Find where the given text appears and provide that cell's center as (X, Y) coordinate. 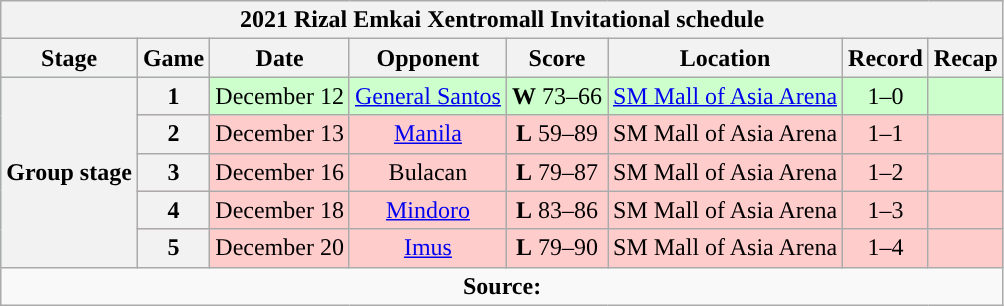
Source: (502, 286)
December 13 (280, 134)
L 79–87 (556, 172)
Opponent (428, 58)
Bulacan (428, 172)
5 (173, 248)
2 (173, 134)
L 59–89 (556, 134)
2021 Rizal Emkai Xentromall Invitational schedule (502, 20)
1 (173, 96)
Score (556, 58)
1–4 (886, 248)
December 20 (280, 248)
Location (726, 58)
General Santos (428, 96)
1–0 (886, 96)
1–2 (886, 172)
Record (886, 58)
December 18 (280, 210)
Manila (428, 134)
3 (173, 172)
L 83–86 (556, 210)
L 79–90 (556, 248)
Stage (70, 58)
Group stage (70, 172)
4 (173, 210)
Game (173, 58)
Recap (966, 58)
December 16 (280, 172)
December 12 (280, 96)
Imus (428, 248)
Mindoro (428, 210)
1–1 (886, 134)
1–3 (886, 210)
Date (280, 58)
W 73–66 (556, 96)
